Return the [X, Y] coordinate for the center point of the cell that contains the specified text.  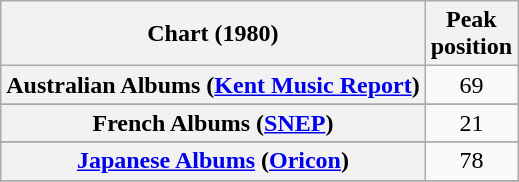
69 [471, 85]
French Albums (SNEP) [213, 123]
78 [471, 161]
Peak position [471, 34]
21 [471, 123]
Chart (1980) [213, 34]
Japanese Albums (Oricon) [213, 161]
Australian Albums (Kent Music Report) [213, 85]
